Determine the [X, Y] coordinate at the center of the cell enclosing the given text.  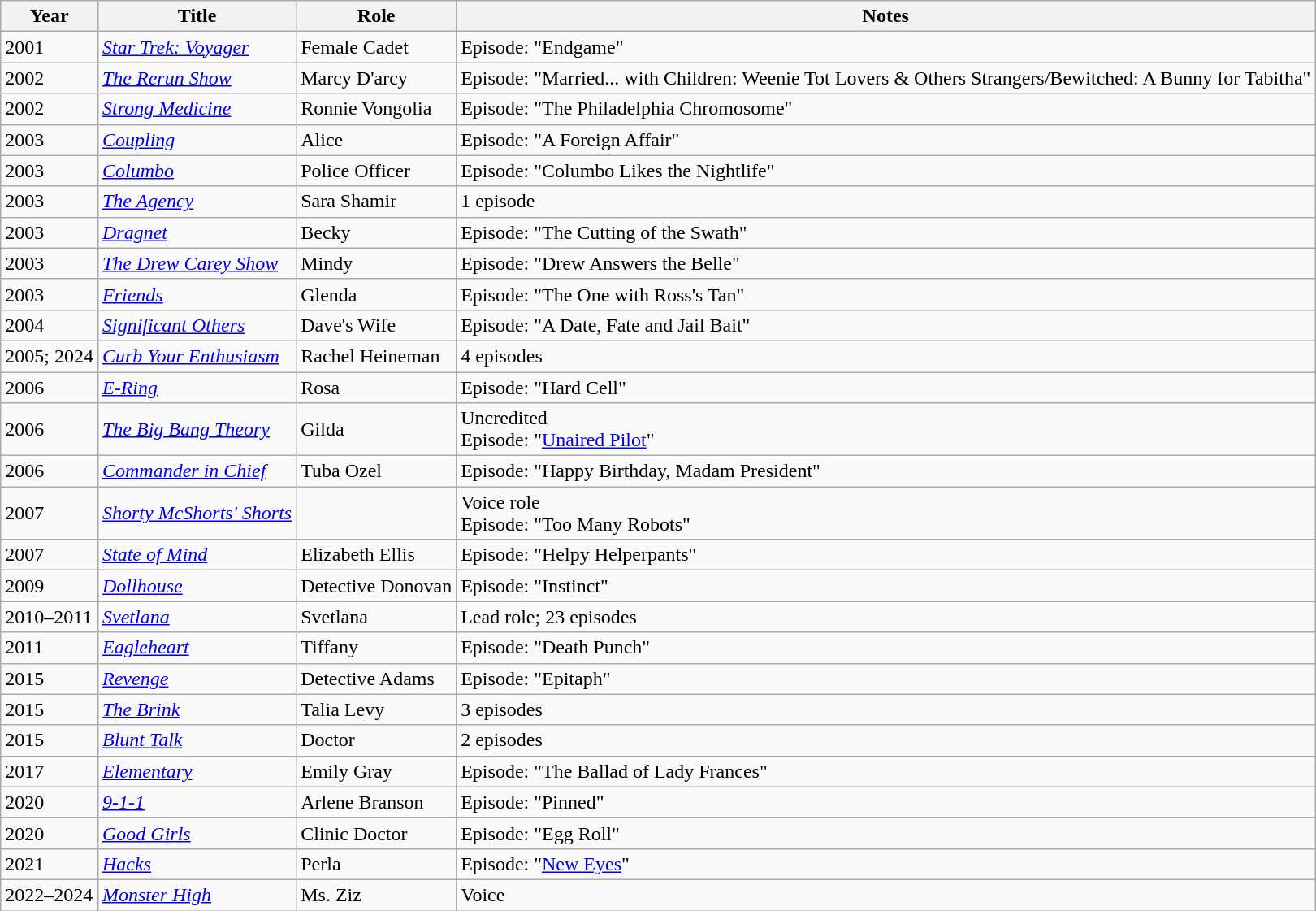
3 episodes [885, 709]
Monster High [197, 895]
Episode: "Helpy Helperpants" [885, 555]
1 episode [885, 202]
Episode: "Happy Birthday, Madam President" [885, 471]
Episode: "The Philadelphia Chromosome" [885, 109]
Voice roleEpisode: "Too Many Robots" [885, 514]
Doctor [377, 740]
4 episodes [885, 356]
Emily Gray [377, 771]
2001 [50, 47]
Eagleheart [197, 648]
Tuba Ozel [377, 471]
Tiffany [377, 648]
Role [377, 16]
Rachel Heineman [377, 356]
Arlene Branson [377, 802]
Episode: "The One with Ross's Tan" [885, 294]
Female Cadet [377, 47]
2017 [50, 771]
Strong Medicine [197, 109]
Dave's Wife [377, 325]
Episode: "Death Punch" [885, 648]
Good Girls [197, 833]
Columbo [197, 171]
Curb Your Enthusiasm [197, 356]
Police Officer [377, 171]
Elementary [197, 771]
E-Ring [197, 388]
Year [50, 16]
Rosa [377, 388]
Episode: "Instinct" [885, 586]
Detective Adams [377, 679]
2021 [50, 864]
Title [197, 16]
Glenda [377, 294]
Episode: "Married... with Children: Weenie Tot Lovers & Others Strangers/Bewitched: A Bunny for Tabitha" [885, 78]
Revenge [197, 679]
Episode: "Hard Cell" [885, 388]
The Agency [197, 202]
Marcy D'arcy [377, 78]
Coupling [197, 140]
Talia Levy [377, 709]
2005; 2024 [50, 356]
Sara Shamir [377, 202]
Episode: "Columbo Likes the Nightlife" [885, 171]
Episode: "A Foreign Affair" [885, 140]
Episode: "The Ballad of Lady Frances" [885, 771]
2 episodes [885, 740]
Hacks [197, 864]
Blunt Talk [197, 740]
Episode: "New Eyes" [885, 864]
The Drew Carey Show [197, 263]
The Big Bang Theory [197, 429]
The Brink [197, 709]
Episode: "A Date, Fate and Jail Bait" [885, 325]
Elizabeth Ellis [377, 555]
Lead role; 23 episodes [885, 617]
Ronnie Vongolia [377, 109]
Episode: "Epitaph" [885, 679]
Commander in Chief [197, 471]
Clinic Doctor [377, 833]
Alice [377, 140]
2011 [50, 648]
Mindy [377, 263]
State of Mind [197, 555]
Episode: "Drew Answers the Belle" [885, 263]
Episode: "The Cutting of the Swath" [885, 232]
Notes [885, 16]
2022–2024 [50, 895]
2010–2011 [50, 617]
Star Trek: Voyager [197, 47]
Voice [885, 895]
Gilda [377, 429]
Shorty McShorts' Shorts [197, 514]
Dollhouse [197, 586]
Episode: "Pinned" [885, 802]
Dragnet [197, 232]
2009 [50, 586]
Episode: "Endgame" [885, 47]
Significant Others [197, 325]
9-1-1 [197, 802]
Friends [197, 294]
UncreditedEpisode: "Unaired Pilot" [885, 429]
Becky [377, 232]
Perla [377, 864]
Detective Donovan [377, 586]
2004 [50, 325]
Episode: "Egg Roll" [885, 833]
Ms. Ziz [377, 895]
The Rerun Show [197, 78]
